Return the [X, Y] coordinate for the center point of the cell that contains the specified text.  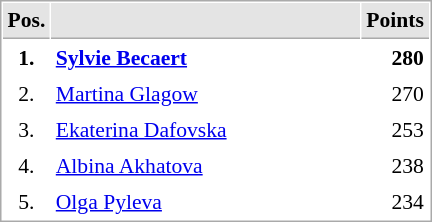
Ekaterina Dafovska [206, 129]
253 [396, 129]
Olga Pyleva [206, 201]
4. [26, 165]
Martina Glagow [206, 93]
Pos. [26, 21]
Albina Akhatova [206, 165]
238 [396, 165]
2. [26, 93]
234 [396, 201]
Points [396, 21]
Sylvie Becaert [206, 57]
280 [396, 57]
5. [26, 201]
270 [396, 93]
3. [26, 129]
1. [26, 57]
